Find where the given text appears and provide that cell's center as [X, Y] coordinate. 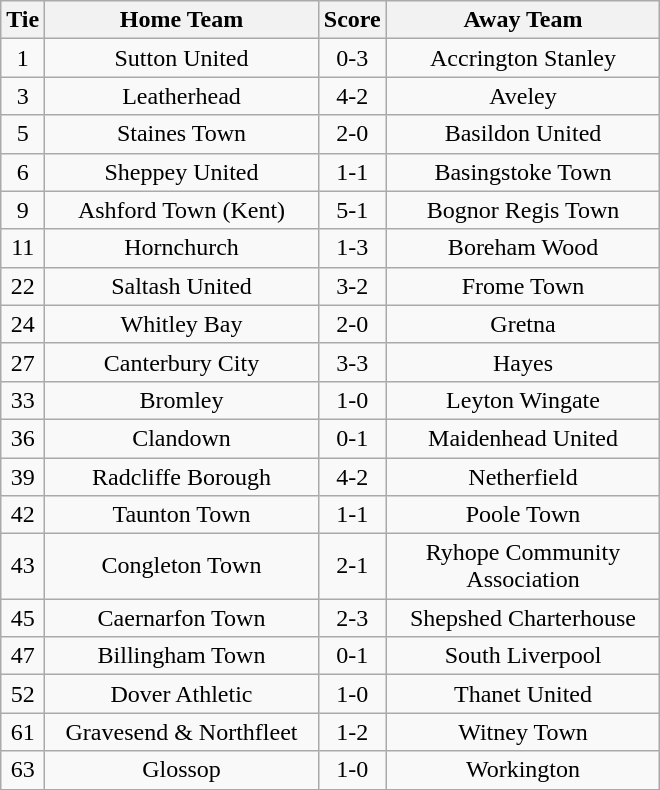
61 [23, 732]
Bromley [182, 400]
Canterbury City [182, 362]
3 [23, 96]
Saltash United [182, 286]
5-1 [352, 210]
Hornchurch [182, 248]
Workington [523, 770]
South Liverpool [523, 656]
63 [23, 770]
Sheppey United [182, 172]
Thanet United [523, 694]
27 [23, 362]
Sutton United [182, 58]
Clandown [182, 438]
Score [352, 20]
Aveley [523, 96]
Basingstoke Town [523, 172]
Staines Town [182, 134]
Gretna [523, 324]
42 [23, 515]
Tie [23, 20]
Hayes [523, 362]
Taunton Town [182, 515]
Bognor Regis Town [523, 210]
Ryhope Community Association [523, 566]
Radcliffe Borough [182, 477]
33 [23, 400]
Caernarfon Town [182, 618]
3-2 [352, 286]
2-1 [352, 566]
47 [23, 656]
Witney Town [523, 732]
Frome Town [523, 286]
22 [23, 286]
5 [23, 134]
45 [23, 618]
Home Team [182, 20]
Shepshed Charterhouse [523, 618]
Away Team [523, 20]
6 [23, 172]
52 [23, 694]
1 [23, 58]
1-3 [352, 248]
Boreham Wood [523, 248]
Whitley Bay [182, 324]
24 [23, 324]
36 [23, 438]
1-2 [352, 732]
Dover Athletic [182, 694]
Netherfield [523, 477]
0-3 [352, 58]
Leatherhead [182, 96]
Glossop [182, 770]
Billingham Town [182, 656]
9 [23, 210]
39 [23, 477]
Gravesend & Northfleet [182, 732]
2-3 [352, 618]
Maidenhead United [523, 438]
11 [23, 248]
Accrington Stanley [523, 58]
Ashford Town (Kent) [182, 210]
Poole Town [523, 515]
Leyton Wingate [523, 400]
3-3 [352, 362]
Basildon United [523, 134]
Congleton Town [182, 566]
43 [23, 566]
